Capture the cell that displays the provided text and extract its (X, Y) central coordinate. 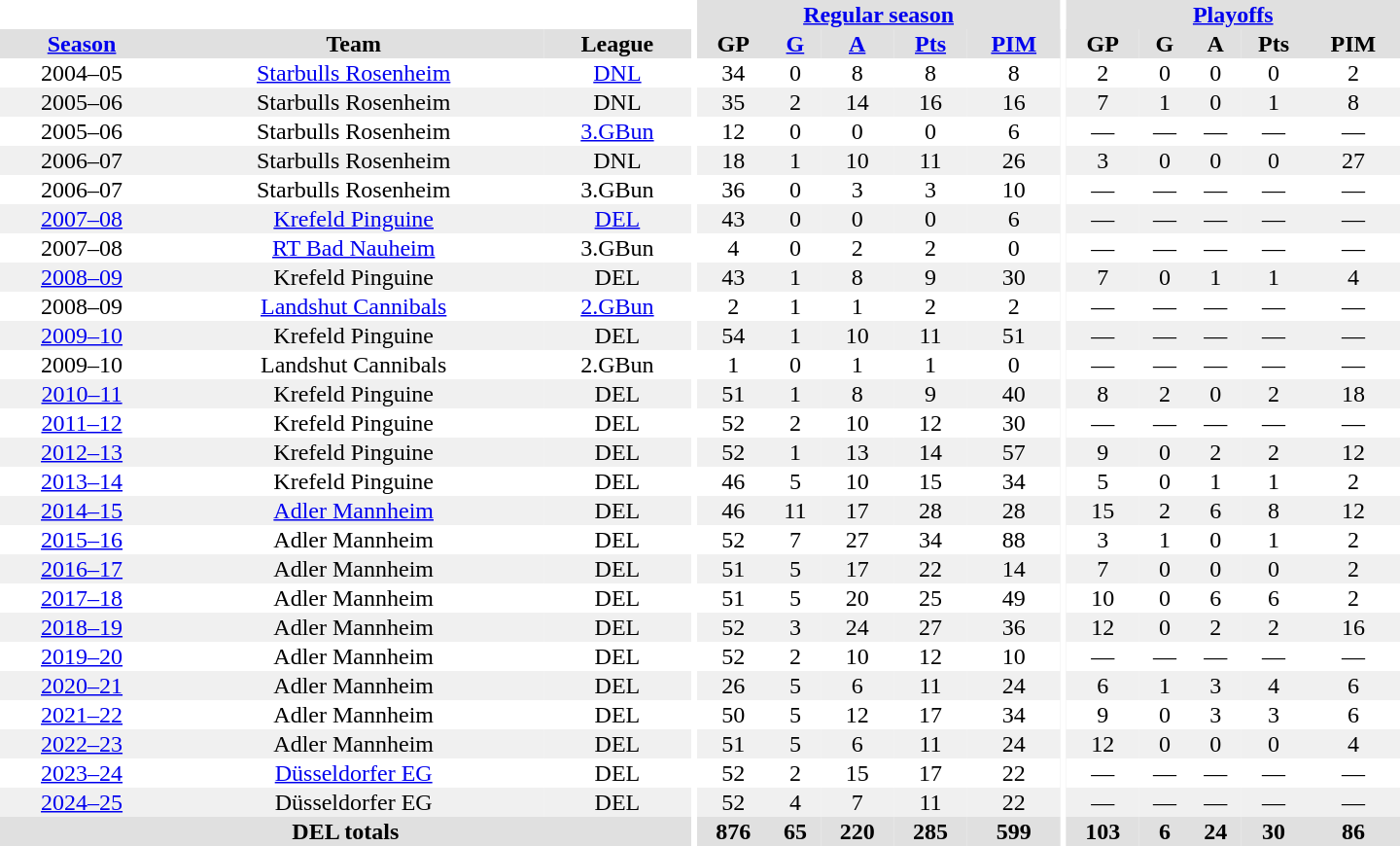
54 (733, 335)
RT Bad Nauheim (354, 248)
103 (1102, 831)
50 (733, 715)
25 (929, 598)
2019–20 (82, 656)
Season (82, 44)
285 (929, 831)
2023–24 (82, 773)
Team (354, 44)
2017–18 (82, 598)
49 (1014, 598)
2022–23 (82, 744)
20 (857, 598)
2014–15 (82, 511)
57 (1014, 452)
2018–19 (82, 627)
2010–11 (82, 394)
2024–25 (82, 802)
86 (1353, 831)
35 (733, 102)
876 (733, 831)
2020–21 (82, 686)
88 (1014, 540)
2016–17 (82, 569)
40 (1014, 394)
Regular season (878, 15)
League (616, 44)
2012–13 (82, 452)
65 (795, 831)
220 (857, 831)
2015–16 (82, 540)
2021–22 (82, 715)
2013–14 (82, 481)
2004–05 (82, 73)
13 (857, 452)
DEL totals (346, 831)
Playoffs (1233, 15)
2011–12 (82, 423)
599 (1014, 831)
